For the text-containing cell, return its midpoint in [X, Y] coordinate format. 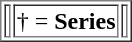
† = Series [66, 20]
